Scan for the cell matching the given text and deliver its (x, y) coordinate at center. 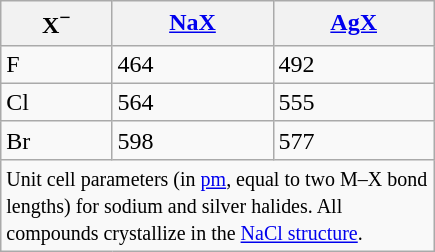
555 (354, 102)
564 (192, 102)
577 (354, 140)
X− (56, 24)
464 (192, 64)
598 (192, 140)
NaX (192, 24)
Br (56, 140)
Unit cell parameters (in pm, equal to two M–X bond lengths) for sodium and silver halides. All compounds crystallize in the NaCl structure. (218, 205)
AgX (354, 24)
Cl (56, 102)
F (56, 64)
492 (354, 64)
